Pinpoint the cell where the given text exists, returning its (x, y) midpoint coordinate. 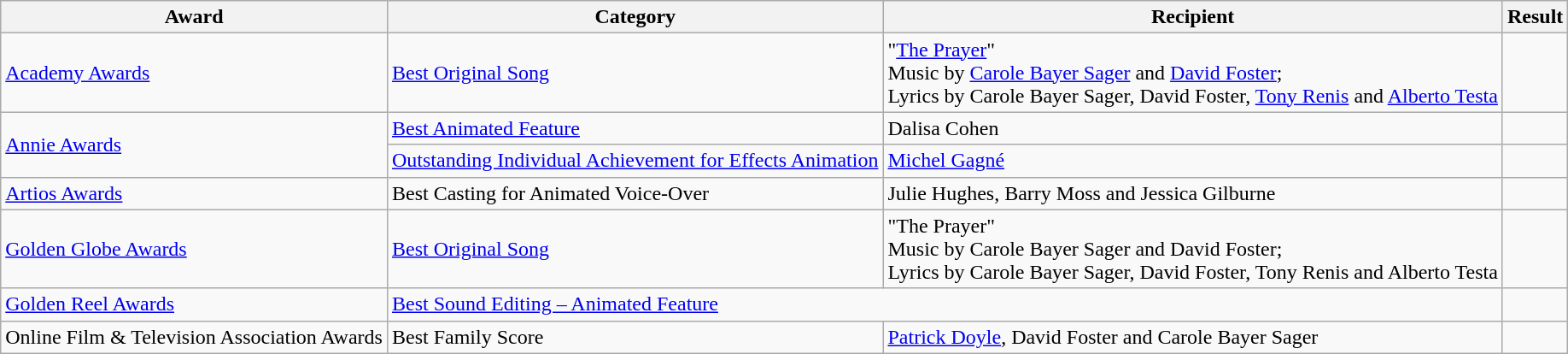
Dalisa Cohen (1192, 128)
Result (1535, 17)
Outstanding Individual Achievement for Effects Animation (635, 161)
Recipient (1192, 17)
Best Animated Feature (635, 128)
Michel Gagné (1192, 161)
Julie Hughes, Barry Moss and Jessica Gilburne (1192, 193)
Patrick Doyle, David Foster and Carole Bayer Sager (1192, 337)
Annie Awards (195, 145)
Online Film & Television Association Awards (195, 337)
Best Family Score (635, 337)
Category (635, 17)
Best Sound Editing – Animated Feature (945, 304)
Academy Awards (195, 73)
Artios Awards (195, 193)
Golden Reel Awards (195, 304)
Best Casting for Animated Voice-Over (635, 193)
Award (195, 17)
Golden Globe Awards (195, 249)
